For the text-containing cell, return its midpoint in [X, Y] coordinate format. 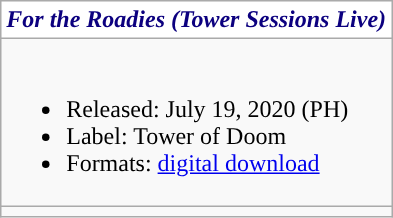
Released: July 19, 2020 (PH)Label: Tower of DoomFormats: digital download [196, 122]
For the Roadies (Tower Sessions Live) [196, 20]
